Pinpoint the cell where the given text exists, returning its (x, y) midpoint coordinate. 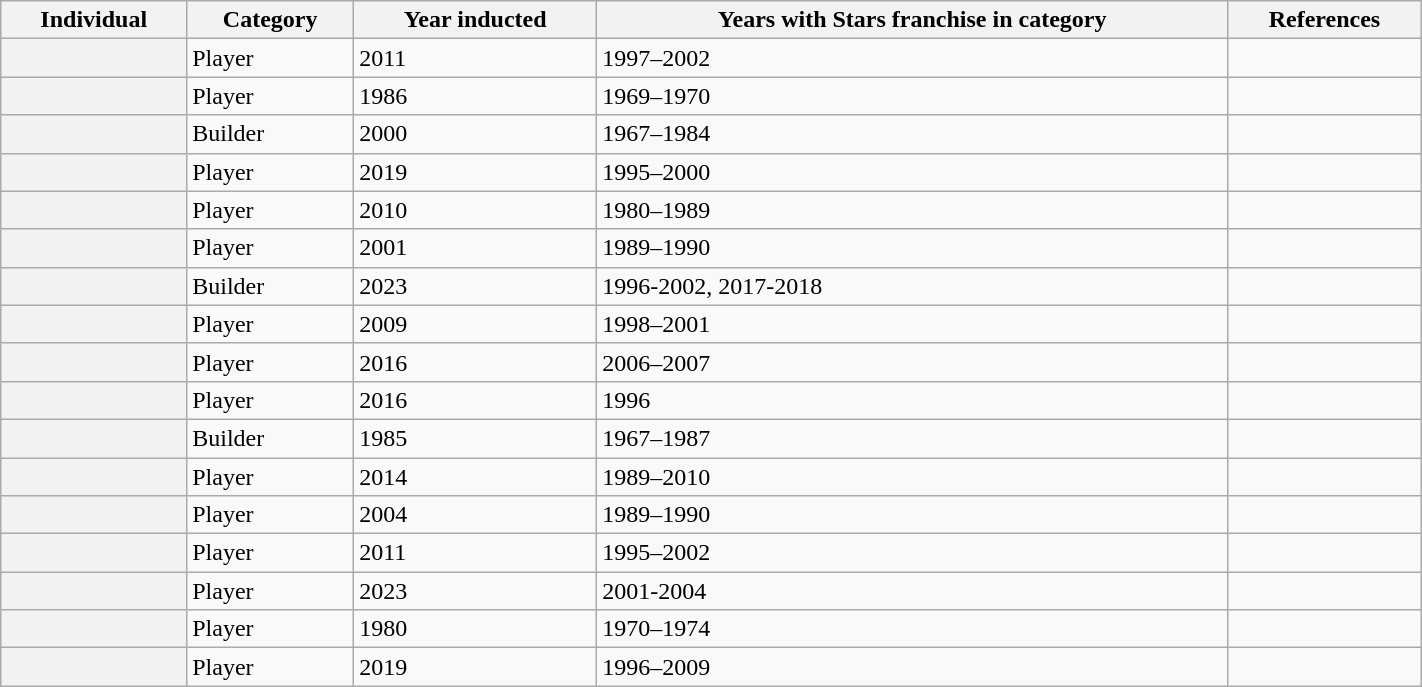
Category (270, 20)
Year inducted (476, 20)
1969–1970 (912, 96)
1997–2002 (912, 58)
2006–2007 (912, 362)
1995–2000 (912, 172)
Years with Stars franchise in category (912, 20)
2009 (476, 324)
2004 (476, 515)
1996 (912, 400)
2001-2004 (912, 591)
1985 (476, 438)
1986 (476, 96)
1970–1974 (912, 629)
2001 (476, 248)
2000 (476, 134)
1967–1984 (912, 134)
1989–2010 (912, 477)
2014 (476, 477)
1980–1989 (912, 210)
1996-2002, 2017-2018 (912, 286)
References (1325, 20)
1995–2002 (912, 553)
Individual (94, 20)
1998–2001 (912, 324)
1980 (476, 629)
1996–2009 (912, 667)
1967–1987 (912, 438)
2010 (476, 210)
